Find where the given text appears and provide that cell's center as (X, Y) coordinate. 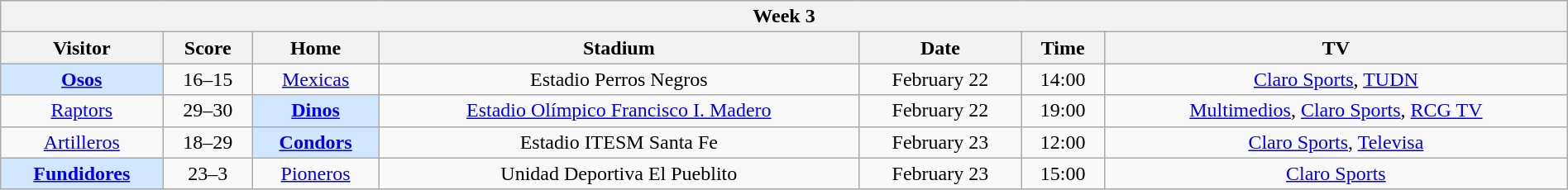
Time (1064, 48)
Estadio Olímpico Francisco I. Madero (619, 111)
Visitor (82, 48)
Pioneros (316, 173)
Claro Sports, Televisa (1336, 142)
Artilleros (82, 142)
Mexicas (316, 79)
18–29 (208, 142)
29–30 (208, 111)
14:00 (1064, 79)
19:00 (1064, 111)
TV (1336, 48)
16–15 (208, 79)
Condors (316, 142)
Score (208, 48)
23–3 (208, 173)
Home (316, 48)
Multimedios, Claro Sports, RCG TV (1336, 111)
Estadio ITESM Santa Fe (619, 142)
12:00 (1064, 142)
Claro Sports (1336, 173)
Raptors (82, 111)
Fundidores (82, 173)
Estadio Perros Negros (619, 79)
Date (940, 48)
15:00 (1064, 173)
Week 3 (784, 17)
Claro Sports, TUDN (1336, 79)
Dinos (316, 111)
Stadium (619, 48)
Osos (82, 79)
Unidad Deportiva El Pueblito (619, 173)
